Provide the [X, Y] coordinate of the cell's center where the given text is located.  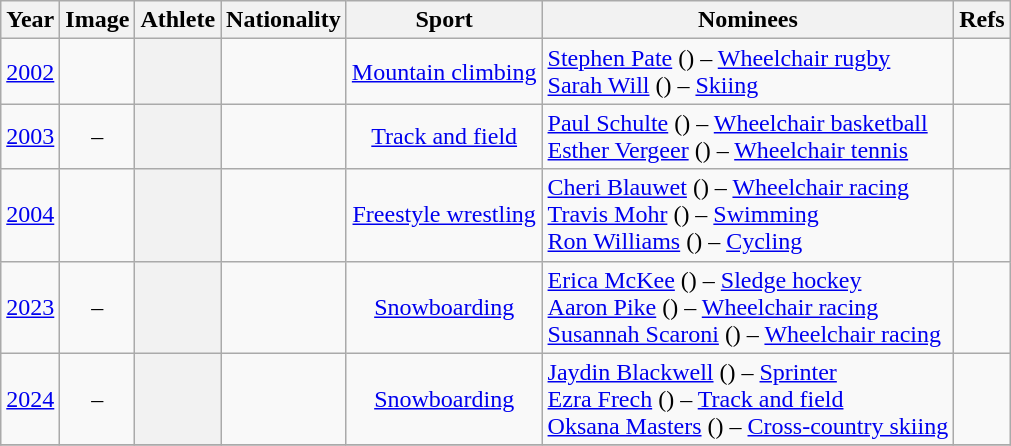
Erica McKee () – Sledge hockeyAaron Pike () – Wheelchair racingSusannah Scaroni () – Wheelchair racing [748, 307]
Nationality [284, 20]
2004 [30, 215]
Mountain climbing [444, 72]
Sport [444, 20]
Paul Schulte () – Wheelchair basketballEsther Vergeer () – Wheelchair tennis [748, 136]
Athlete [178, 20]
Cheri Blauwet () – Wheelchair racingTravis Mohr () – SwimmingRon Williams () – Cycling [748, 215]
Nominees [748, 20]
2002 [30, 72]
2024 [30, 399]
Refs [982, 20]
2003 [30, 136]
Jaydin Blackwell () – SprinterEzra Frech () – Track and fieldOksana Masters () – Cross-country skiing [748, 399]
Year [30, 20]
Image [98, 20]
Stephen Pate () – Wheelchair rugbySarah Will () – Skiing [748, 72]
Track and field [444, 136]
2023 [30, 307]
Freestyle wrestling [444, 215]
